Search for the cell housing the specified text and yield its (x, y) center coordinate. 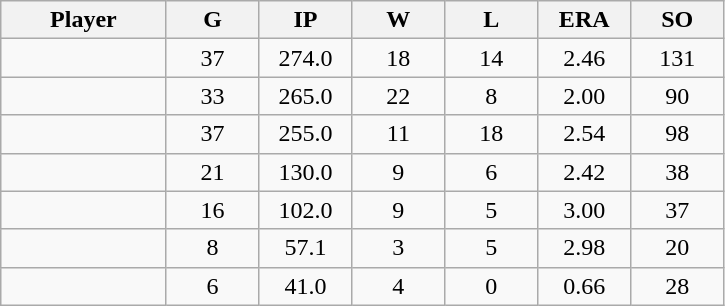
11 (398, 134)
G (212, 20)
90 (678, 96)
57.1 (306, 248)
2.42 (584, 172)
2.46 (584, 58)
22 (398, 96)
255.0 (306, 134)
20 (678, 248)
3 (398, 248)
IP (306, 20)
2.98 (584, 248)
41.0 (306, 286)
W (398, 20)
0 (492, 286)
SO (678, 20)
130.0 (306, 172)
ERA (584, 20)
28 (678, 286)
265.0 (306, 96)
102.0 (306, 210)
4 (398, 286)
21 (212, 172)
14 (492, 58)
16 (212, 210)
2.00 (584, 96)
38 (678, 172)
3.00 (584, 210)
131 (678, 58)
0.66 (584, 286)
Player (84, 20)
33 (212, 96)
2.54 (584, 134)
274.0 (306, 58)
98 (678, 134)
L (492, 20)
